From the cell containing the given text, extract its center point as (X, Y) coordinate. 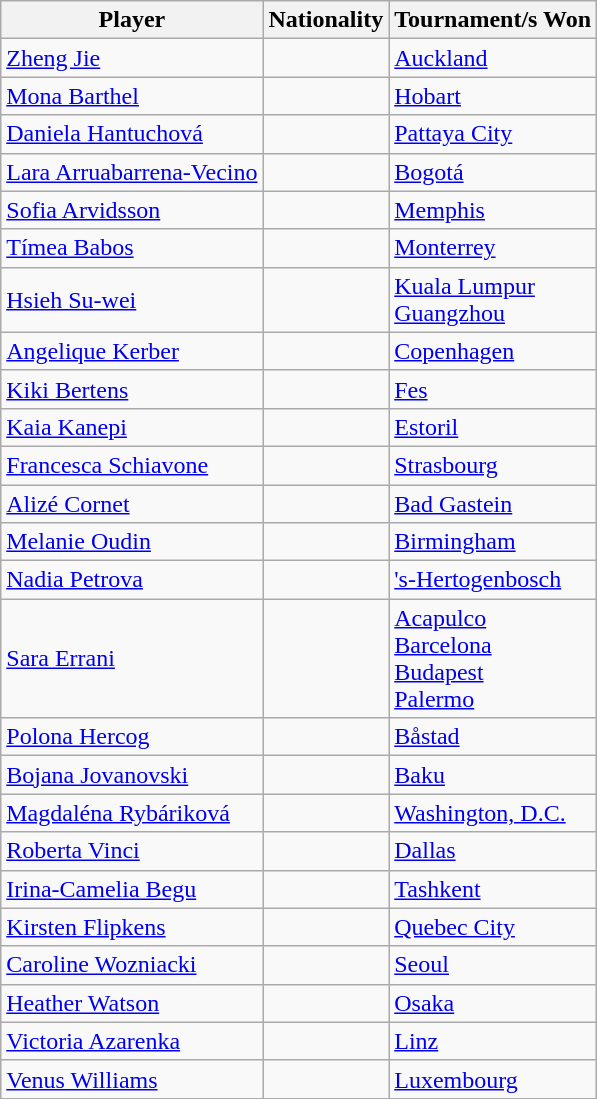
Bogotá (493, 172)
Memphis (493, 210)
Alizé Cornet (132, 503)
Mona Barthel (132, 96)
Nadia Petrova (132, 580)
Daniela Hantuchová (132, 134)
Osaka (493, 1003)
Tímea Babos (132, 248)
Zheng Jie (132, 58)
Kirsten Flipkens (132, 927)
Estoril (493, 427)
Victoria Azarenka (132, 1041)
Irina-Camelia Begu (132, 889)
Melanie Oudin (132, 542)
Nationality (326, 20)
Fes (493, 389)
Birmingham (493, 542)
Dallas (493, 851)
Seoul (493, 965)
Auckland (493, 58)
Quebec City (493, 927)
Acapulco Barcelona Budapest Palermo (493, 658)
Baku (493, 775)
Sara Errani (132, 658)
Polona Hercog (132, 737)
Washington, D.C. (493, 813)
Luxembourg (493, 1079)
Hsieh Su-wei (132, 300)
Francesca Schiavone (132, 465)
Caroline Wozniacki (132, 965)
Kiki Bertens (132, 389)
Magdaléna Rybáriková (132, 813)
Tournament/s Won (493, 20)
Bojana Jovanovski (132, 775)
Pattaya City (493, 134)
Kaia Kanepi (132, 427)
Roberta Vinci (132, 851)
Sofia Arvidsson (132, 210)
Angelique Kerber (132, 351)
Hobart (493, 96)
Strasbourg (493, 465)
Båstad (493, 737)
Player (132, 20)
Heather Watson (132, 1003)
Venus Williams (132, 1079)
Tashkent (493, 889)
Monterrey (493, 248)
Linz (493, 1041)
's-Hertogenbosch (493, 580)
Bad Gastein (493, 503)
Kuala Lumpur Guangzhou (493, 300)
Lara Arruabarrena-Vecino (132, 172)
Copenhagen (493, 351)
